Output the (x, y) coordinate of the center of the cell containing the given text.  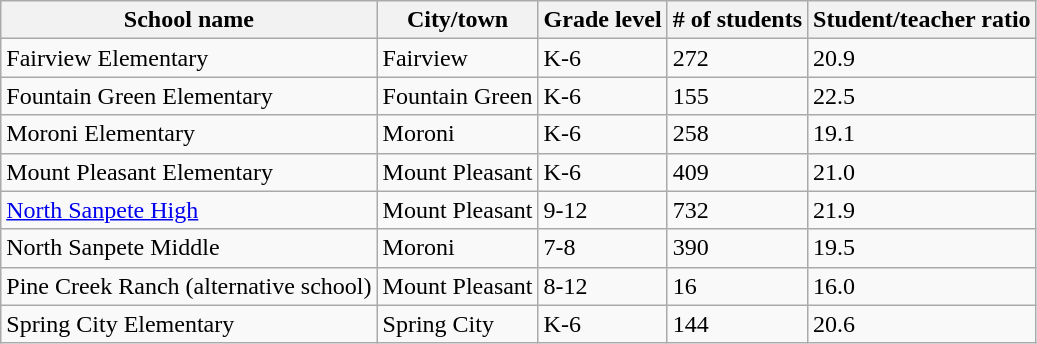
Grade level (602, 20)
City/town (458, 20)
144 (737, 324)
258 (737, 134)
20.9 (922, 58)
155 (737, 96)
Spring City Elementary (189, 324)
Spring City (458, 324)
16 (737, 286)
Fairview (458, 58)
Fountain Green Elementary (189, 96)
8-12 (602, 286)
Pine Creek Ranch (alternative school) (189, 286)
7-8 (602, 248)
North Sanpete Middle (189, 248)
North Sanpete High (189, 210)
# of students (737, 20)
22.5 (922, 96)
19.1 (922, 134)
School name (189, 20)
Mount Pleasant Elementary (189, 172)
19.5 (922, 248)
20.6 (922, 324)
Fairview Elementary (189, 58)
16.0 (922, 286)
Moroni Elementary (189, 134)
21.9 (922, 210)
732 (737, 210)
9-12 (602, 210)
272 (737, 58)
390 (737, 248)
Student/teacher ratio (922, 20)
21.0 (922, 172)
409 (737, 172)
Fountain Green (458, 96)
